Scan for the cell matching the given text and deliver its [x, y] coordinate at center. 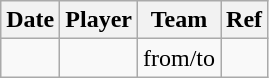
Date [30, 20]
Team [178, 20]
from/to [178, 58]
Ref [244, 20]
Player [99, 20]
